Return the [X, Y] coordinate for the center point of the cell that contains the specified text.  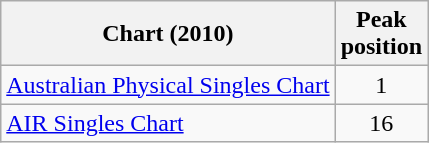
Peakposition [381, 34]
Chart (2010) [168, 34]
AIR Singles Chart [168, 123]
16 [381, 123]
Australian Physical Singles Chart [168, 85]
1 [381, 85]
